Detect which cell encompasses the target text, then output its (X, Y) center coordinate. 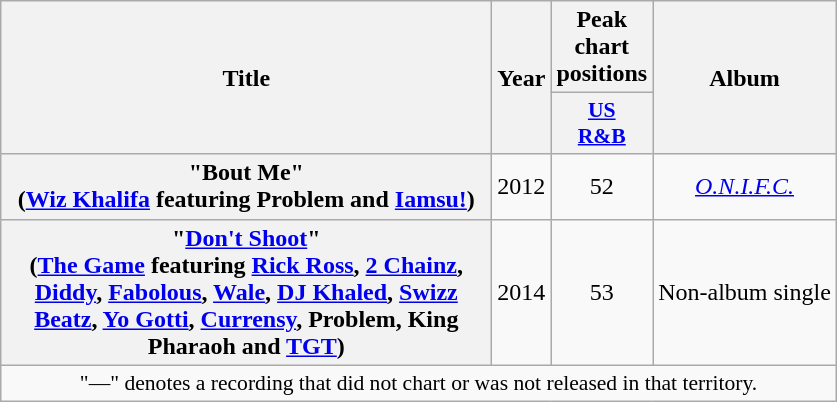
Title (246, 78)
"—" denotes a recording that did not chart or was not released in that territory. (419, 383)
Non-album single (745, 292)
53 (602, 292)
USR&B (602, 124)
O.N.I.F.C. (745, 186)
"Bout Me"(Wiz Khalifa featuring Problem and Iamsu!) (246, 186)
Year (522, 78)
Album (745, 78)
52 (602, 186)
2014 (522, 292)
Peak chart positions (602, 47)
2012 (522, 186)
